Locate the cell with the specified text and output its (X, Y) center coordinate. 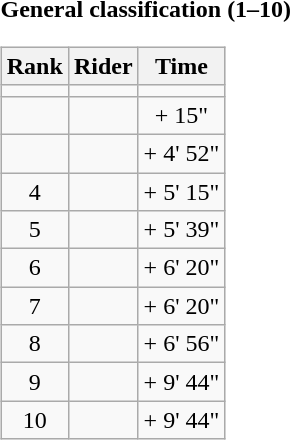
Rider (103, 66)
5 (34, 230)
+ 6' 56" (182, 344)
+ 5' 39" (182, 230)
10 (34, 420)
9 (34, 382)
8 (34, 344)
Rank (34, 66)
4 (34, 191)
+ 5' 15" (182, 191)
6 (34, 268)
Time (182, 66)
+ 15" (182, 115)
+ 4' 52" (182, 153)
7 (34, 306)
